From the cell containing the given text, extract its center point as [x, y] coordinate. 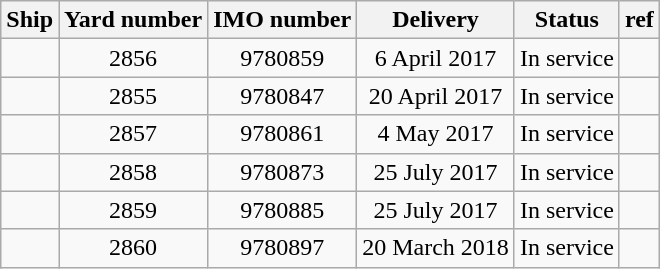
2858 [134, 172]
2857 [134, 134]
9780859 [282, 58]
Yard number [134, 20]
9780897 [282, 248]
9780885 [282, 210]
4 May 2017 [436, 134]
20 March 2018 [436, 248]
6 April 2017 [436, 58]
2860 [134, 248]
IMO number [282, 20]
2859 [134, 210]
2856 [134, 58]
20 April 2017 [436, 96]
ref [639, 20]
Status [566, 20]
Delivery [436, 20]
9780873 [282, 172]
2855 [134, 96]
9780861 [282, 134]
9780847 [282, 96]
Ship [30, 20]
